Locate the cell with the specified text and output its [x, y] center coordinate. 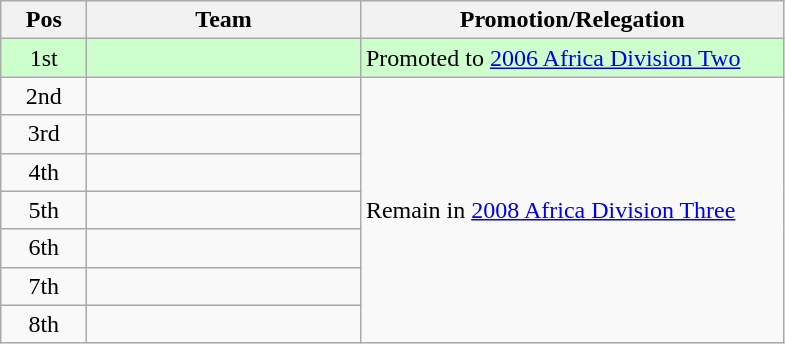
3rd [44, 134]
Remain in 2008 Africa Division Three [572, 210]
7th [44, 286]
5th [44, 210]
Pos [44, 20]
1st [44, 58]
4th [44, 172]
Promotion/Relegation [572, 20]
8th [44, 324]
2nd [44, 96]
Team [224, 20]
6th [44, 248]
Promoted to 2006 Africa Division Two [572, 58]
